Provide the (x, y) coordinate of the cell's center where the given text is located.  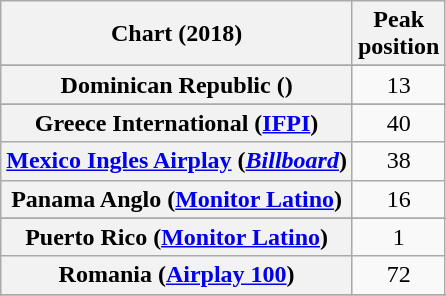
Peak position (398, 34)
Panama Anglo (Monitor Latino) (177, 199)
13 (398, 85)
Greece International (IFPI) (177, 123)
Puerto Rico (Monitor Latino) (177, 237)
Dominican Republic () (177, 85)
72 (398, 275)
40 (398, 123)
1 (398, 237)
16 (398, 199)
Romania (Airplay 100) (177, 275)
Mexico Ingles Airplay (Billboard) (177, 161)
38 (398, 161)
Chart (2018) (177, 34)
